Scan for the cell matching the given text and deliver its [x, y] coordinate at center. 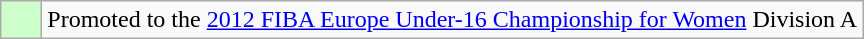
Promoted to the 2012 FIBA Europe Under-16 Championship for Women Division A [452, 20]
